Provide the [x, y] coordinate of the cell's center where the given text is located.  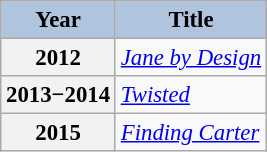
Finding Carter [190, 133]
2012 [58, 58]
Year [58, 20]
2015 [58, 133]
Twisted [190, 95]
2013−2014 [58, 95]
Jane by Design [190, 58]
Title [190, 20]
